Locate the cell with the specified text and output its (X, Y) center coordinate. 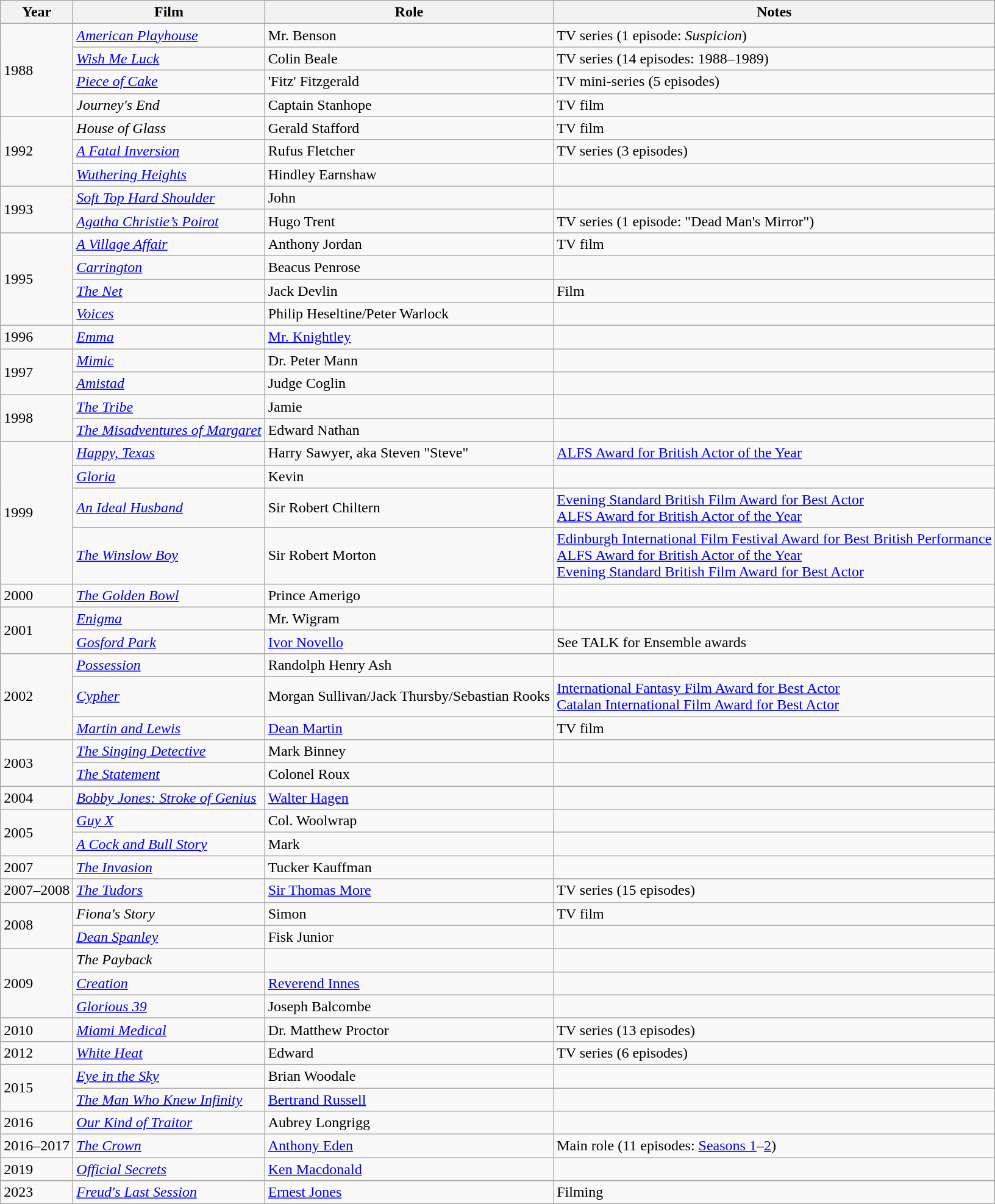
The Net (169, 291)
TV series (14 episodes: 1988–1989) (774, 59)
2004 (37, 798)
Evening Standard British Film Award for Best Actor ALFS Award for British Actor of the Year (774, 507)
Gerald Stafford (408, 128)
2019 (37, 1169)
Beacus Penrose (408, 267)
1998 (37, 418)
The Tribe (169, 407)
TV mini-series (5 episodes) (774, 82)
1999 (37, 512)
Piece of Cake (169, 82)
Dr. Matthew Proctor (408, 1030)
2023 (37, 1192)
The Crown (169, 1146)
Possession (169, 665)
2010 (37, 1030)
1992 (37, 151)
Miami Medical (169, 1030)
Anthony Jordan (408, 244)
Fisk Junior (408, 937)
Voices (169, 314)
Wuthering Heights (169, 174)
1996 (37, 337)
Sir Robert Morton (408, 556)
2002 (37, 697)
Martin and Lewis (169, 728)
Anthony Eden (408, 1146)
Filming (774, 1192)
Mr. Wigram (408, 618)
Mr. Benson (408, 35)
Carrington (169, 267)
Col. Woolwrap (408, 821)
Sir Robert Chiltern (408, 507)
See TALK for Ensemble awards (774, 642)
Guy X (169, 821)
TV series (13 episodes) (774, 1030)
Freud's Last Session (169, 1192)
Colonel Roux (408, 775)
Journey's End (169, 105)
2009 (37, 983)
Glorious 39 (169, 1006)
Cypher (169, 697)
ALFS Award for British Actor of the Year (774, 453)
2008 (37, 925)
House of Glass (169, 128)
TV series (6 episodes) (774, 1053)
Amistad (169, 384)
Kevin (408, 476)
TV series (1 episode: "Dead Man's Mirror") (774, 221)
Notes (774, 12)
Enigma (169, 618)
TV series (15 episodes) (774, 890)
The Statement (169, 775)
Happy, Texas (169, 453)
Mimic (169, 360)
Soft Top Hard Shoulder (169, 198)
Prince Amerigo (408, 595)
Harry Sawyer, aka Steven "Steve" (408, 453)
Morgan Sullivan/Jack Thursby/Sebastian Rooks (408, 697)
Main role (11 episodes: Seasons 1–2) (774, 1146)
Walter Hagen (408, 798)
Bobby Jones: Stroke of Genius (169, 798)
Ivor Novello (408, 642)
TV series (1 episode: Suspicion) (774, 35)
Agatha Christie’s Poirot (169, 221)
John (408, 198)
Hindley Earnshaw (408, 174)
1993 (37, 209)
A Village Affair (169, 244)
Mark Binney (408, 751)
Rufus Fletcher (408, 151)
A Fatal Inversion (169, 151)
2016 (37, 1123)
Randolph Henry Ash (408, 665)
Captain Stanhope (408, 105)
1988 (37, 70)
Dean Spanley (169, 937)
Reverend Innes (408, 983)
TV series (3 episodes) (774, 151)
Dean Martin (408, 728)
Jamie (408, 407)
Tucker Kauffman (408, 867)
The Tudors (169, 890)
White Heat (169, 1053)
Philip Heseltine/Peter Warlock (408, 314)
Ernest Jones (408, 1192)
Bertrand Russell (408, 1100)
2007 (37, 867)
An Ideal Husband (169, 507)
2001 (37, 630)
Wish Me Luck (169, 59)
Brian Woodale (408, 1076)
2005 (37, 833)
2003 (37, 763)
Edward Nathan (408, 430)
Judge Coglin (408, 384)
2016–2017 (37, 1146)
2007–2008 (37, 890)
Creation (169, 983)
International Fantasy Film Award for Best Actor Catalan International Film Award for Best Actor (774, 697)
Hugo Trent (408, 221)
The Singing Detective (169, 751)
The Winslow Boy (169, 556)
2012 (37, 1053)
Emma (169, 337)
Sir Thomas More (408, 890)
1995 (37, 279)
Simon (408, 914)
Eye in the Sky (169, 1076)
Mr. Knightley (408, 337)
American Playhouse (169, 35)
1997 (37, 372)
Ken Macdonald (408, 1169)
The Payback (169, 960)
Gosford Park (169, 642)
Gloria (169, 476)
Aubrey Longrigg (408, 1123)
The Man Who Knew Infinity (169, 1100)
Jack Devlin (408, 291)
The Invasion (169, 867)
Colin Beale (408, 59)
Year (37, 12)
Role (408, 12)
Dr. Peter Mann (408, 360)
The Misadventures of Margaret (169, 430)
Official Secrets (169, 1169)
2000 (37, 595)
2015 (37, 1088)
The Golden Bowl (169, 595)
Edward (408, 1053)
'Fitz' Fitzgerald (408, 82)
Our Kind of Traitor (169, 1123)
Joseph Balcombe (408, 1006)
Mark (408, 844)
Fiona's Story (169, 914)
A Cock and Bull Story (169, 844)
